Scan for the cell matching the given text and deliver its (X, Y) coordinate at center. 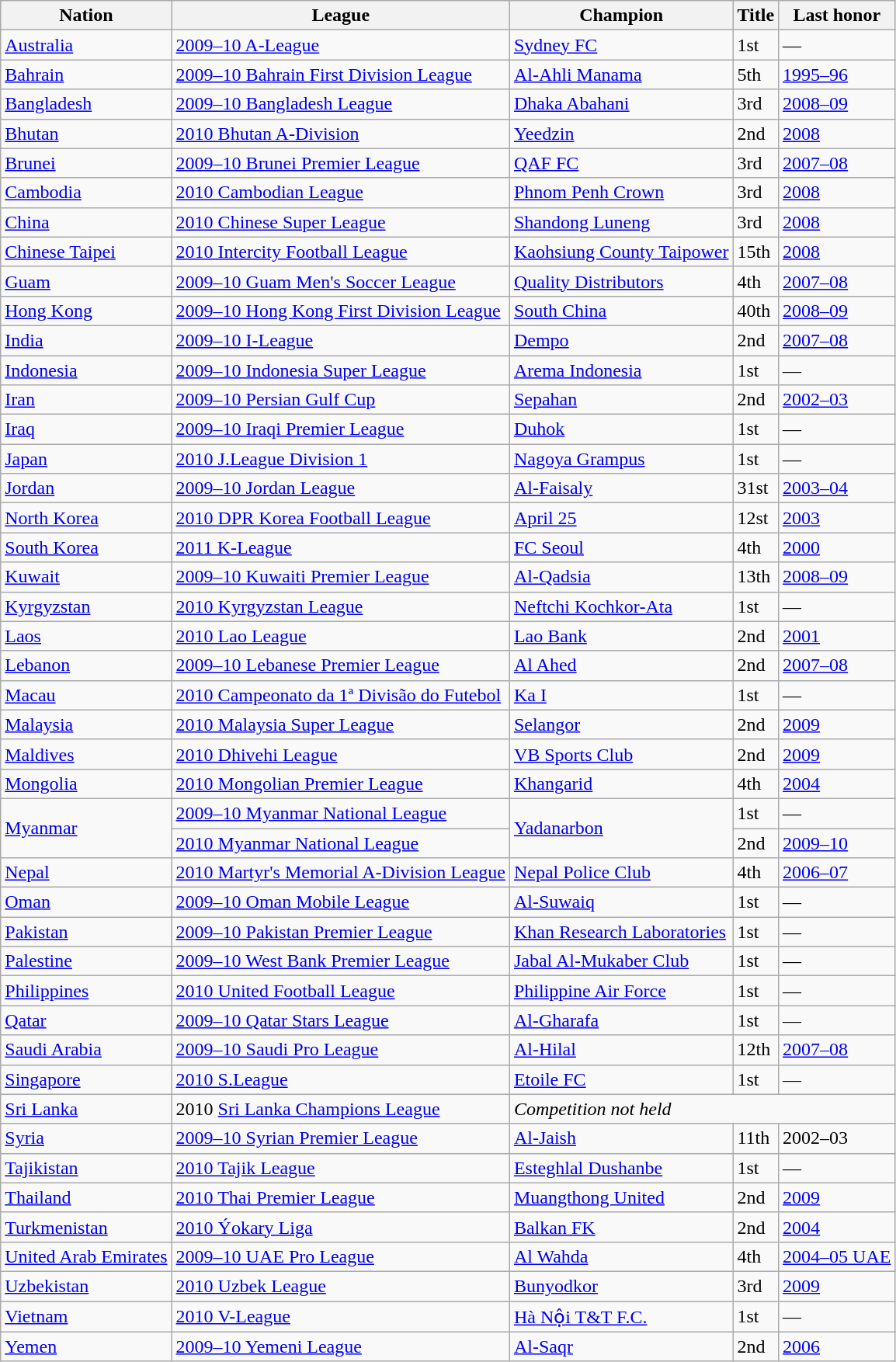
2010 Ýokary Liga (340, 1227)
Nation (86, 16)
2006 (837, 1346)
2009–10 Qatar Stars League (340, 1020)
2010 S.League (340, 1079)
Khan Research Laboratories (621, 932)
Japan (86, 459)
League (340, 16)
2010 Thai Premier League (340, 1197)
2010 Sri Lanka Champions League (340, 1109)
Brunei (86, 163)
Kuwait (86, 577)
Quality Distributors (621, 281)
2010 J.League Division 1 (340, 459)
China (86, 222)
VB Sports Club (621, 754)
Etoile FC (621, 1079)
2001 (837, 636)
2009–10 Brunei Premier League (340, 163)
15th (756, 252)
QAF FC (621, 163)
Sri Lanka (86, 1109)
2010 Mongolian Premier League (340, 783)
Malaysia (86, 724)
Lebanon (86, 665)
Chinese Taipei (86, 252)
Bhutan (86, 134)
2009–10 Saudi Pro League (340, 1050)
Phnom Penh Crown (621, 193)
2010 DPR Korea Football League (340, 518)
2009–10 Yemeni League (340, 1346)
Hong Kong (86, 311)
Saudi Arabia (86, 1050)
Indonesia (86, 370)
Oman (86, 902)
Al-Jaish (621, 1138)
12st (756, 518)
Jordan (86, 488)
5th (756, 75)
Kaohsiung County Taipower (621, 252)
Myanmar (86, 828)
India (86, 340)
Al-Hilal (621, 1050)
Cambodia (86, 193)
Tajikistan (86, 1168)
Al-Faisaly (621, 488)
Last honor (837, 16)
2003–04 (837, 488)
Yemen (86, 1346)
Yeedzin (621, 134)
2010 Kyrgyzstan League (340, 606)
11th (756, 1138)
South China (621, 311)
Al-Saqr (621, 1346)
Al-Suwaiq (621, 902)
2010 Bhutan A-Division (340, 134)
Laos (86, 636)
2010 Tajik League (340, 1168)
Nepal Police Club (621, 873)
Esteghlal Dushanbe (621, 1168)
12th (756, 1050)
Bangladesh (86, 104)
2009–10 Persian Gulf Cup (340, 400)
Dhaka Abahani (621, 104)
2009–10 West Bank Premier League (340, 961)
2011 K-League (340, 547)
31st (756, 488)
2009–10 I-League (340, 340)
Neftchi Kochkor-Ata (621, 606)
Hà Nội T&T F.C. (621, 1317)
2010 United Football League (340, 991)
2010 Dhivehi League (340, 754)
Bahrain (86, 75)
Yadanarbon (621, 828)
2010 Malaysia Super League (340, 724)
Sydney FC (621, 45)
April 25 (621, 518)
Al Wahda (621, 1256)
FC Seoul (621, 547)
13th (756, 577)
Nepal (86, 873)
Iran (86, 400)
Mongolia (86, 783)
Muangthong United (621, 1197)
Al-Gharafa (621, 1020)
Palestine (86, 961)
2004–05 UAE (837, 1256)
2009–10 UAE Pro League (340, 1256)
Syria (86, 1138)
Title (756, 16)
Philippine Air Force (621, 991)
Guam (86, 281)
Vietnam (86, 1317)
Duhok (621, 429)
Qatar (86, 1020)
2009–10 Hong Kong First Division League (340, 311)
2009–10 Indonesia Super League (340, 370)
2006–07 (837, 873)
2009–10 Iraqi Premier League (340, 429)
2009–10 (837, 843)
Kyrgyzstan (86, 606)
Lao Bank (621, 636)
Uzbekistan (86, 1286)
Turkmenistan (86, 1227)
2010 V-League (340, 1317)
Jabal Al-Mukaber Club (621, 961)
2010 Intercity Football League (340, 252)
Champion (621, 16)
2009–10 Guam Men's Soccer League (340, 281)
Arema Indonesia (621, 370)
Thailand (86, 1197)
Bunyodkor (621, 1286)
2009–10 Lebanese Premier League (340, 665)
Nagoya Grampus (621, 459)
1995–96 (837, 75)
2010 Lao League (340, 636)
2010 Campeonato da 1ª Divisão do Futebol (340, 695)
Ka I (621, 695)
2009–10 Bangladesh League (340, 104)
Philippines (86, 991)
2009–10 Pakistan Premier League (340, 932)
2010 Cambodian League (340, 193)
Singapore (86, 1079)
Shandong Luneng (621, 222)
Selangor (621, 724)
2000 (837, 547)
2010 Uzbek League (340, 1286)
Al-Qadsia (621, 577)
2009–10 A-League (340, 45)
Al Ahed (621, 665)
Maldives (86, 754)
2009–10 Oman Mobile League (340, 902)
Pakistan (86, 932)
Competition not held (702, 1109)
North Korea (86, 518)
2009–10 Kuwaiti Premier League (340, 577)
Macau (86, 695)
South Korea (86, 547)
2009–10 Syrian Premier League (340, 1138)
2010 Chinese Super League (340, 222)
Australia (86, 45)
2010 Martyr's Memorial A-Division League (340, 873)
Dempo (621, 340)
2010 Myanmar National League (340, 843)
Khangarid (621, 783)
United Arab Emirates (86, 1256)
2009–10 Bahrain First Division League (340, 75)
40th (756, 311)
Balkan FK (621, 1227)
Iraq (86, 429)
Al-Ahli Manama (621, 75)
Sepahan (621, 400)
2003 (837, 518)
2009–10 Myanmar National League (340, 813)
2009–10 Jordan League (340, 488)
